From the cell containing the given text, extract its center point as [x, y] coordinate. 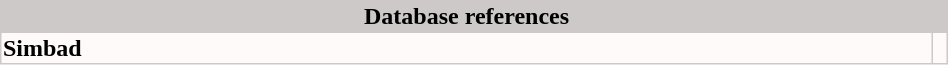
Database references [467, 17]
Simbad [467, 48]
